For the text-containing cell, return its midpoint in (X, Y) coordinate format. 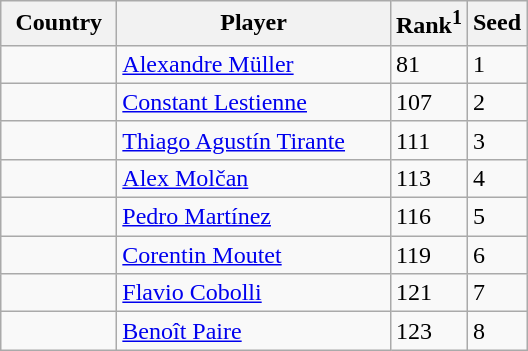
Benoît Paire (254, 331)
Alex Molčan (254, 178)
Country (59, 24)
Pedro Martínez (254, 217)
Player (254, 24)
Rank1 (428, 24)
116 (428, 217)
113 (428, 178)
1 (496, 64)
6 (496, 255)
5 (496, 217)
107 (428, 102)
8 (496, 331)
Corentin Moutet (254, 255)
Alexandre Müller (254, 64)
Seed (496, 24)
Thiago Agustín Tirante (254, 140)
111 (428, 140)
4 (496, 178)
81 (428, 64)
121 (428, 293)
123 (428, 331)
119 (428, 255)
Constant Lestienne (254, 102)
Flavio Cobolli (254, 293)
3 (496, 140)
7 (496, 293)
2 (496, 102)
